Identify which cell holds the provided text, then report its (X, Y) central coordinate. 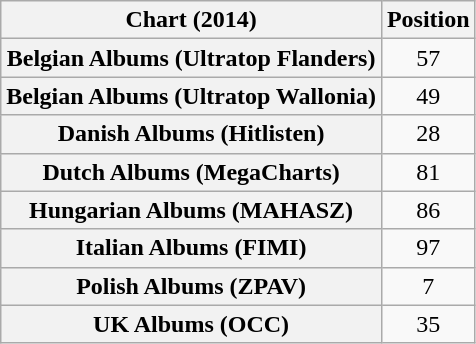
Position (428, 20)
97 (428, 248)
Belgian Albums (Ultratop Wallonia) (192, 96)
57 (428, 58)
Danish Albums (Hitlisten) (192, 134)
86 (428, 210)
Belgian Albums (Ultratop Flanders) (192, 58)
49 (428, 96)
7 (428, 286)
Dutch Albums (MegaCharts) (192, 172)
UK Albums (OCC) (192, 324)
81 (428, 172)
Hungarian Albums (MAHASZ) (192, 210)
Chart (2014) (192, 20)
28 (428, 134)
35 (428, 324)
Italian Albums (FIMI) (192, 248)
Polish Albums (ZPAV) (192, 286)
